Locate the cell with the specified text and output its (X, Y) center coordinate. 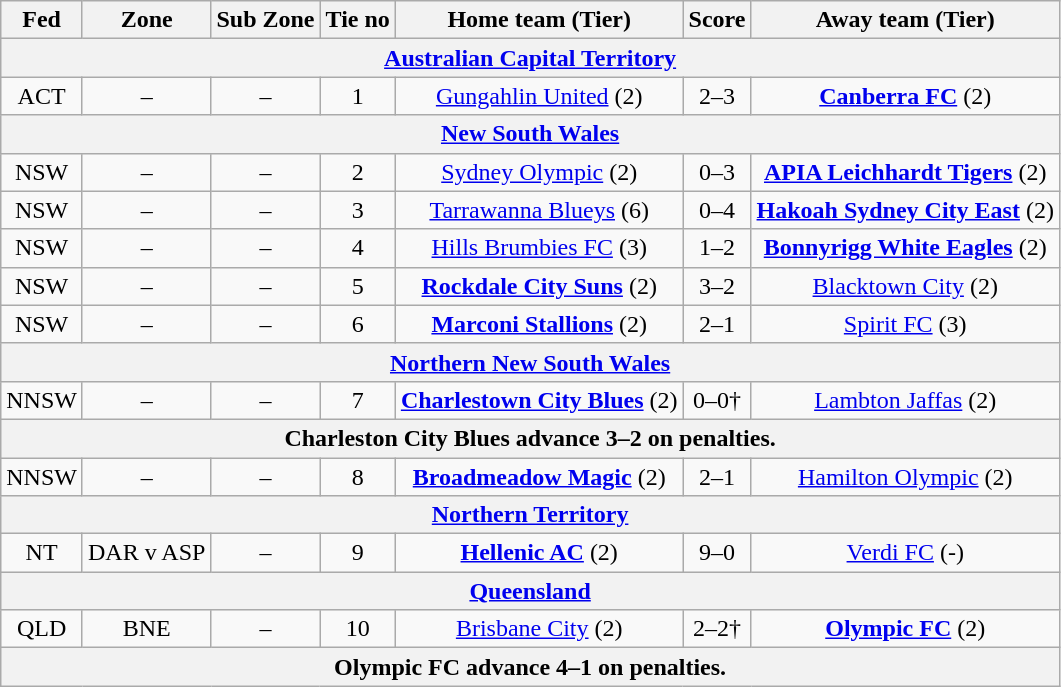
Brisbane City (2) (539, 629)
Canberra FC (2) (905, 96)
Away team (Tier) (905, 20)
4 (358, 248)
0–0† (717, 400)
Sub Zone (266, 20)
2–2† (717, 629)
Tarrawanna Blueys (6) (539, 210)
0–4 (717, 210)
Hills Brumbies FC (3) (539, 248)
Broadmeadow Magic (2) (539, 477)
2 (358, 172)
Queensland (530, 591)
Hakoah Sydney City East (2) (905, 210)
BNE (146, 629)
8 (358, 477)
Verdi FC (-) (905, 553)
1 (358, 96)
5 (358, 286)
Lambton Jaffas (2) (905, 400)
2–3 (717, 96)
Australian Capital Territory (530, 58)
3–2 (717, 286)
Zone (146, 20)
Charleston City Blues advance 3–2 on penalties. (530, 438)
Olympic FC (2) (905, 629)
DAR v ASP (146, 553)
Home team (Tier) (539, 20)
Hellenic AC (2) (539, 553)
Charlestown City Blues (2) (539, 400)
Northern Territory (530, 515)
Spirit FC (3) (905, 324)
Olympic FC advance 4–1 on penalties. (530, 667)
Blacktown City (2) (905, 286)
New South Wales (530, 134)
Marconi Stallions (2) (539, 324)
3 (358, 210)
QLD (42, 629)
Rockdale City Suns (2) (539, 286)
NT (42, 553)
10 (358, 629)
9–0 (717, 553)
Hamilton Olympic (2) (905, 477)
Score (717, 20)
ACT (42, 96)
1–2 (717, 248)
Fed (42, 20)
Northern New South Wales (530, 362)
6 (358, 324)
Bonnyrigg White Eagles (2) (905, 248)
Sydney Olympic (2) (539, 172)
APIA Leichhardt Tigers (2) (905, 172)
Gungahlin United (2) (539, 96)
0–3 (717, 172)
9 (358, 553)
7 (358, 400)
Tie no (358, 20)
